Capture the cell that displays the provided text and extract its [x, y] central coordinate. 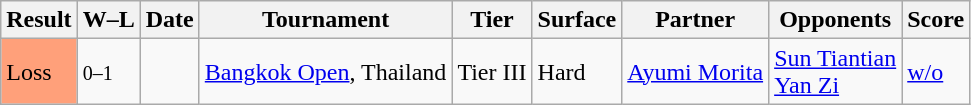
W–L [108, 20]
Surface [577, 20]
Hard [577, 72]
w/o [936, 72]
Result [39, 20]
Tier III [492, 72]
Sun Tiantian Yan Zi [836, 72]
Score [936, 20]
Loss [39, 72]
Bangkok Open, Thailand [326, 72]
Date [170, 20]
Tier [492, 20]
Opponents [836, 20]
Tournament [326, 20]
Partner [696, 20]
0–1 [108, 72]
Ayumi Morita [696, 72]
